Pinpoint the cell where the given text exists, returning its [x, y] midpoint coordinate. 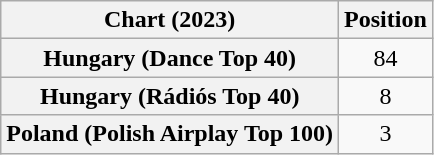
3 [386, 134]
Hungary (Dance Top 40) [170, 58]
84 [386, 58]
Hungary (Rádiós Top 40) [170, 96]
Position [386, 20]
Chart (2023) [170, 20]
Poland (Polish Airplay Top 100) [170, 134]
8 [386, 96]
